Search for the cell housing the specified text and yield its (x, y) center coordinate. 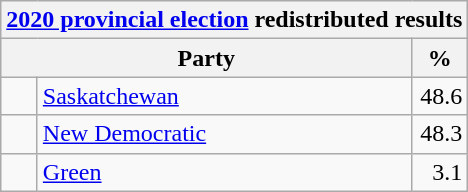
Green (224, 172)
New Democratic (224, 134)
48.6 (440, 96)
Saskatchewan (224, 96)
3.1 (440, 172)
2020 provincial election redistributed results (234, 20)
% (440, 58)
48.3 (440, 134)
Party (206, 58)
